Determine the (X, Y) coordinate at the center of the cell enclosing the given text.  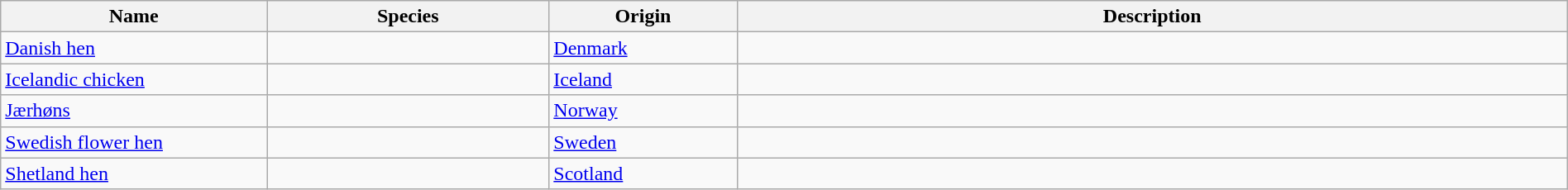
Species (409, 17)
Denmark (643, 48)
Scotland (643, 173)
Icelandic chicken (134, 79)
Shetland hen (134, 173)
Jærhøns (134, 111)
Description (1152, 17)
Name (134, 17)
Danish hen (134, 48)
Sweden (643, 142)
Iceland (643, 79)
Origin (643, 17)
Norway (643, 111)
Swedish flower hen (134, 142)
